Locate the cell with the specified text and output its [x, y] center coordinate. 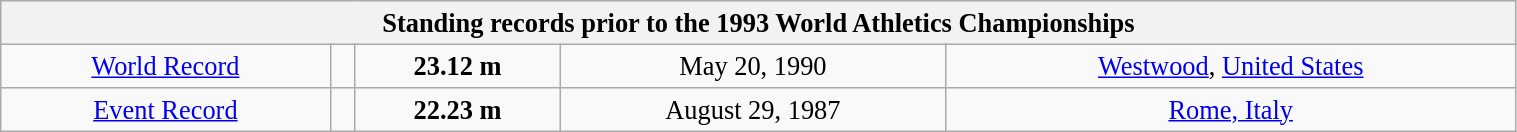
Standing records prior to the 1993 World Athletics Championships [758, 22]
Event Record [166, 109]
Rome, Italy [1230, 109]
World Record [166, 66]
May 20, 1990 [752, 66]
August 29, 1987 [752, 109]
22.23 m [458, 109]
23.12 m [458, 66]
Westwood, United States [1230, 66]
